Capture the cell that displays the provided text and extract its (x, y) central coordinate. 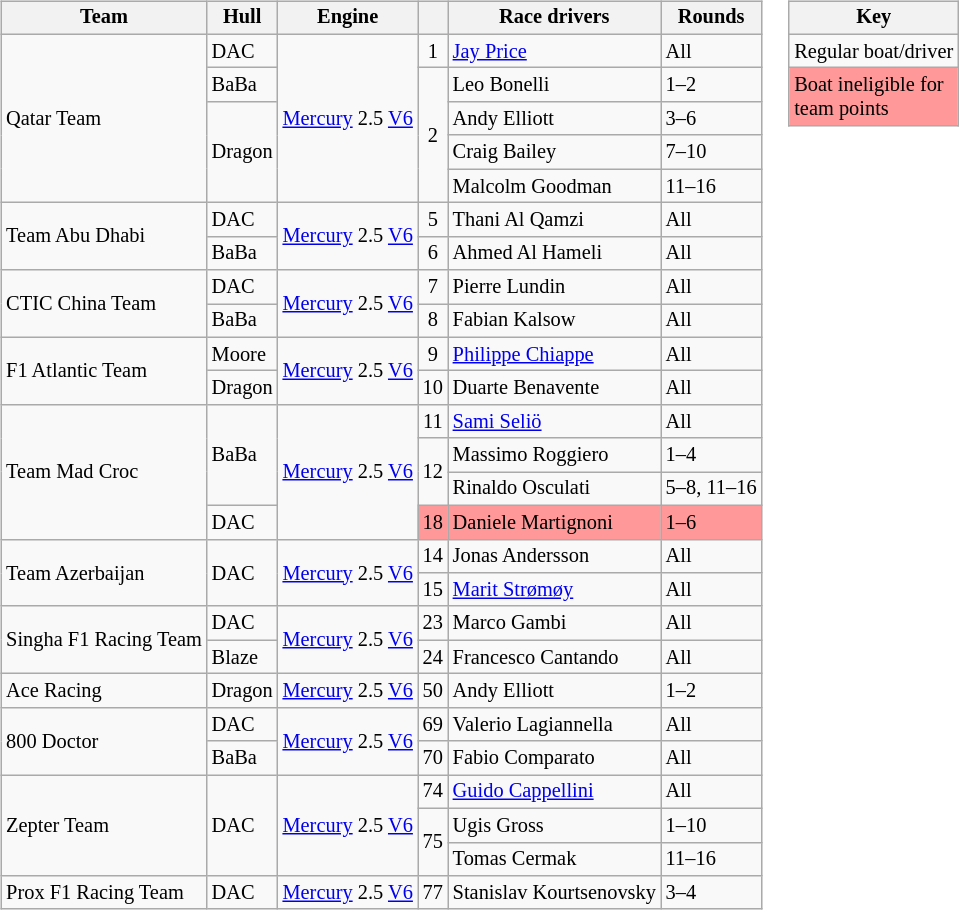
Boat ineligible for team points (874, 97)
Guido Cappellini (554, 792)
F1 Atlantic Team (104, 370)
Key (874, 18)
Blaze (242, 657)
24 (433, 657)
Team Azerbaijan (104, 572)
Philippe Chiappe (554, 354)
11 (433, 422)
Prox F1 Racing Team (104, 893)
3–6 (712, 119)
1 (433, 51)
74 (433, 792)
1–6 (712, 522)
Ugis Gross (554, 825)
7–10 (712, 152)
Tomas Cermak (554, 859)
Stanislav Kourtsenovsky (554, 893)
CTIC China Team (104, 304)
23 (433, 623)
77 (433, 893)
Ace Racing (104, 691)
Fabian Kalsow (554, 321)
Francesco Cantando (554, 657)
Malcolm Goodman (554, 186)
Valerio Lagiannella (554, 724)
5–8, 11–16 (712, 489)
50 (433, 691)
Ahmed Al Hameli (554, 253)
Regular boat/driver (874, 51)
Marit Strømøy (554, 590)
Thani Al Qamzi (554, 220)
Rinaldo Osculati (554, 489)
3–4 (712, 893)
1–10 (712, 825)
Jay Price (554, 51)
Singha F1 Racing Team (104, 640)
Duarte Benavente (554, 388)
Massimo Roggiero (554, 455)
Marco Gambi (554, 623)
Zepter Team (104, 826)
2 (433, 136)
10 (433, 388)
Fabio Comparato (554, 758)
Team Mad Croc (104, 472)
Jonas Andersson (554, 556)
Race drivers (554, 18)
1–4 (712, 455)
Hull (242, 18)
Moore (242, 354)
69 (433, 724)
15 (433, 590)
Rounds (712, 18)
Qatar Team (104, 118)
70 (433, 758)
6 (433, 253)
Craig Bailey (554, 152)
18 (433, 522)
Team Abu Dhabi (104, 236)
Sami Seliö (554, 422)
5 (433, 220)
75 (433, 842)
7 (433, 287)
Team (104, 18)
12 (433, 472)
14 (433, 556)
9 (433, 354)
8 (433, 321)
Engine (348, 18)
Leo Bonelli (554, 85)
800 Doctor (104, 740)
Pierre Lundin (554, 287)
Daniele Martignoni (554, 522)
